Return the (X, Y) coordinate for the center point of the cell that contains the specified text.  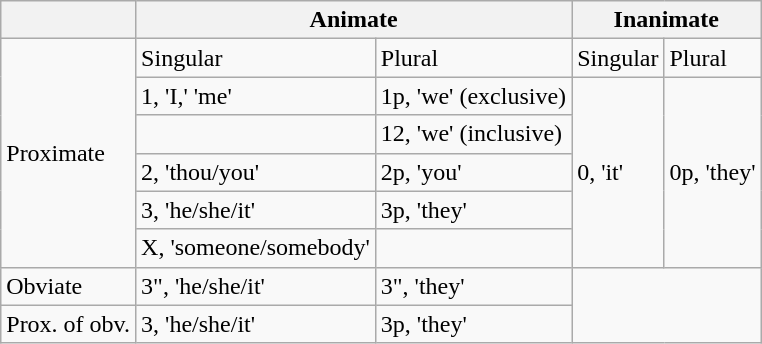
Proximate (68, 153)
12, 'we' (inclusive) (473, 134)
1p, 'we' (exclusive) (473, 96)
Obviate (68, 286)
3", 'they' (473, 286)
Animate (354, 20)
3", 'he/she/it' (256, 286)
X, 'someone/somebody' (256, 248)
1, 'I,' 'me' (256, 96)
0, 'it' (618, 172)
0p, 'they' (712, 172)
Inanimate (666, 20)
2p, 'you' (473, 172)
2, 'thou/you' (256, 172)
Prox. of obv. (68, 324)
